For the text-containing cell, return its midpoint in [x, y] coordinate format. 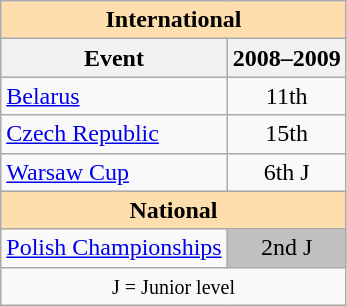
Belarus [114, 96]
Event [114, 58]
Warsaw Cup [114, 172]
2nd J [286, 248]
J = Junior level [174, 286]
Czech Republic [114, 134]
2008–2009 [286, 58]
International [174, 20]
National [174, 210]
6th J [286, 172]
15th [286, 134]
11th [286, 96]
Polish Championships [114, 248]
